Output the (x, y) coordinate of the center of the cell containing the given text.  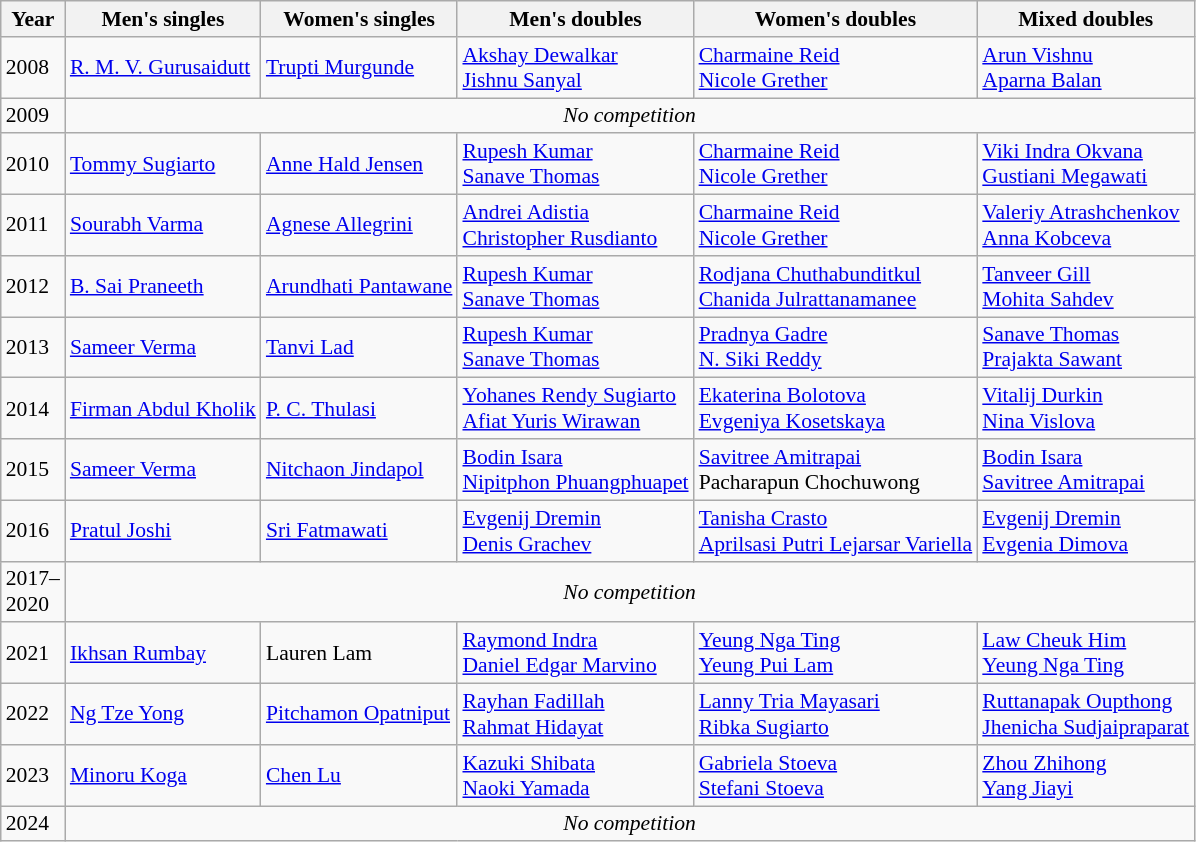
Raymond Indra Daniel Edgar Marvino (575, 654)
Women's singles (360, 19)
Anne Hald Jensen (360, 164)
Year (33, 19)
Gabriela Stoeva Stefani Stoeva (836, 776)
Ruttanapak Oupthong Jhenicha Sudjaipraparat (1086, 714)
Trupti Murgunde (360, 68)
P. C. Thulasi (360, 408)
Kazuki Shibata Naoki Yamada (575, 776)
Rodjana Chuthabunditkul Chanida Julrattanamanee (836, 286)
Evgenij Dremin Evgenia Dimova (1086, 530)
2010 (33, 164)
2024 (33, 824)
Agnese Allegrini (360, 226)
Akshay Dewalkar Jishnu Sanyal (575, 68)
Women's doubles (836, 19)
Nitchaon Jindapol (360, 470)
Law Cheuk Him Yeung Nga Ting (1086, 654)
Tanveer Gill Mohita Sahdev (1086, 286)
Tanvi Lad (360, 348)
Tommy Sugiarto (163, 164)
Pratul Joshi (163, 530)
Lauren Lam (360, 654)
Men's doubles (575, 19)
2011 (33, 226)
Chen Lu (360, 776)
Tanisha Crasto Aprilsasi Putri Lejarsar Variella (836, 530)
Firman Abdul Kholik (163, 408)
Vitalij Durkin Nina Vislova (1086, 408)
Arun Vishnu Aparna Balan (1086, 68)
R. M. V. Gurusaidutt (163, 68)
Andrei Adistia Christopher Rusdianto (575, 226)
Mixed doubles (1086, 19)
Bodin Isara Savitree Amitrapai (1086, 470)
2017–2020 (33, 592)
Bodin Isara Nipitphon Phuangphuapet (575, 470)
Men's singles (163, 19)
Ng Tze Yong (163, 714)
Yeung Nga Ting Yeung Pui Lam (836, 654)
Pradnya Gadre N. Siki Reddy (836, 348)
Sanave Thomas Prajakta Sawant (1086, 348)
2022 (33, 714)
Sri Fatmawati (360, 530)
Sourabh Varma (163, 226)
2013 (33, 348)
B. Sai Praneeth (163, 286)
Viki Indra Okvana Gustiani Megawati (1086, 164)
Ikhsan Rumbay (163, 654)
2021 (33, 654)
2016 (33, 530)
2014 (33, 408)
2008 (33, 68)
Ekaterina Bolotova Evgeniya Kosetskaya (836, 408)
Rayhan Fadillah Rahmat Hidayat (575, 714)
Valeriy Atrashchenkov Anna Kobceva (1086, 226)
Pitchamon Opatniput (360, 714)
Zhou Zhihong Yang Jiayi (1086, 776)
2012 (33, 286)
Minoru Koga (163, 776)
Savitree Amitrapai Pacharapun Chochuwong (836, 470)
2023 (33, 776)
Yohanes Rendy Sugiarto Afiat Yuris Wirawan (575, 408)
2015 (33, 470)
Arundhati Pantawane (360, 286)
Lanny Tria Mayasari Ribka Sugiarto (836, 714)
2009 (33, 116)
Evgenij Dremin Denis Grachev (575, 530)
